Return [x, y] of the center of cell containing provided text 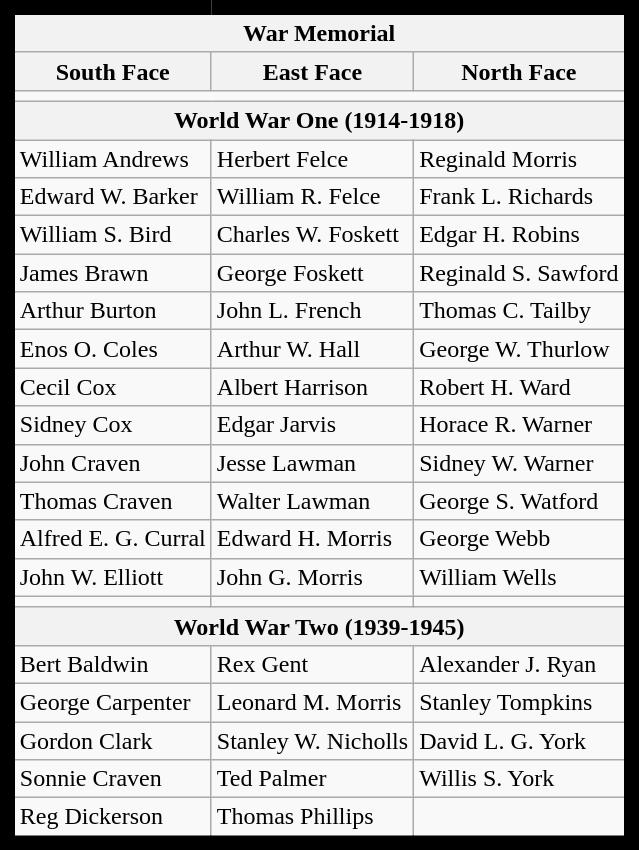
Sidney W. Warner [522, 463]
Robert H. Ward [522, 387]
John L. French [312, 311]
George Carpenter [110, 702]
James Brawn [110, 273]
Horace R. Warner [522, 425]
War Memorial [320, 30]
Sonnie Craven [110, 779]
North Face [522, 71]
David L. G. York [522, 741]
Alfred E. G. Curral [110, 539]
World War One (1914-1918) [320, 120]
Edgar H. Robins [522, 235]
Albert Harrison [312, 387]
Stanley W. Nicholls [312, 741]
William Andrews [110, 159]
Bert Baldwin [110, 664]
William Wells [522, 577]
Edward W. Barker [110, 197]
George S. Watford [522, 501]
Sidney Cox [110, 425]
George W. Thurlow [522, 349]
Jesse Lawman [312, 463]
Stanley Tompkins [522, 702]
Reginald Morris [522, 159]
Cecil Cox [110, 387]
Ted Palmer [312, 779]
Enos O. Coles [110, 349]
Alexander J. Ryan [522, 664]
World War Two (1939-1945) [320, 626]
Thomas Phillips [312, 820]
William S. Bird [110, 235]
East Face [312, 71]
Gordon Clark [110, 741]
Willis S. York [522, 779]
Thomas Craven [110, 501]
Herbert Felce [312, 159]
Arthur W. Hall [312, 349]
Charles W. Foskett [312, 235]
John G. Morris [312, 577]
Edward H. Morris [312, 539]
Thomas C. Tailby [522, 311]
George Foskett [312, 273]
Reg Dickerson [110, 820]
South Face [110, 71]
Arthur Burton [110, 311]
George Webb [522, 539]
Edgar Jarvis [312, 425]
Leonard M. Morris [312, 702]
John W. Elliott [110, 577]
William R. Felce [312, 197]
Walter Lawman [312, 501]
Reginald S. Sawford [522, 273]
Frank L. Richards [522, 197]
John Craven [110, 463]
Rex Gent [312, 664]
